Capture the cell that displays the provided text and extract its (x, y) central coordinate. 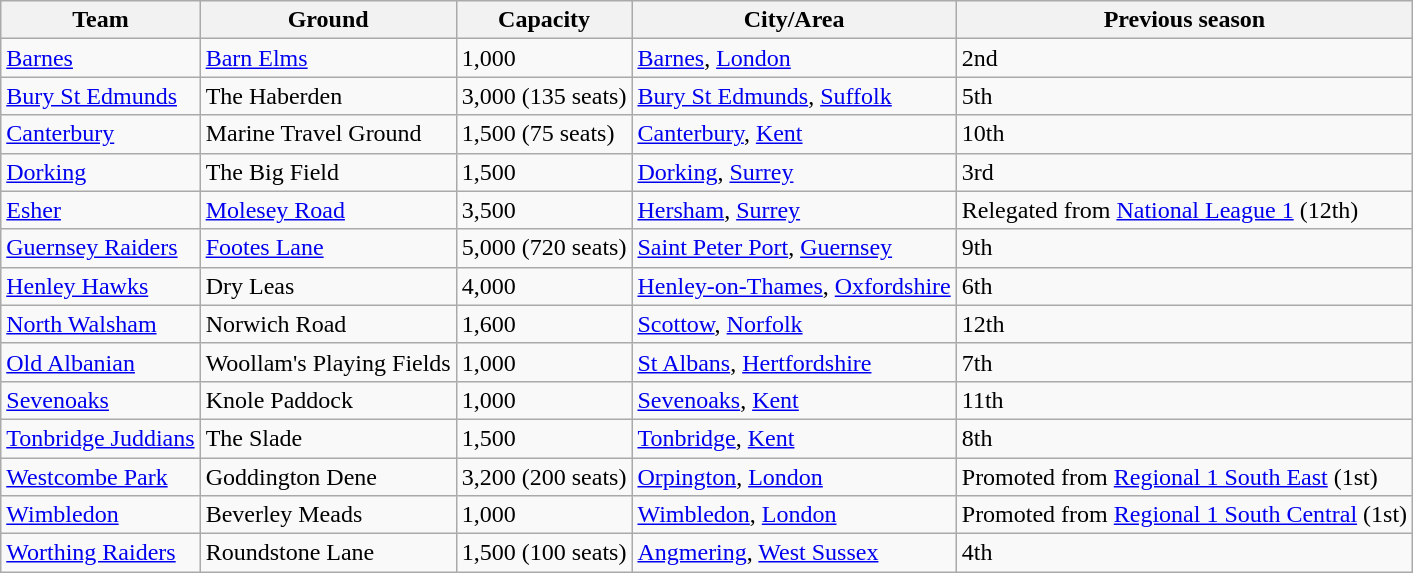
Promoted from Regional 1 South Central (1st) (1184, 515)
Ground (328, 20)
Dorking (100, 172)
Dorking, Surrey (794, 172)
Norwich Road (328, 324)
Henley-on-Thames, Oxfordshire (794, 286)
Guernsey Raiders (100, 248)
Henley Hawks (100, 286)
Old Albanian (100, 362)
The Haberden (328, 96)
9th (1184, 248)
1,600 (544, 324)
Molesey Road (328, 210)
2nd (1184, 58)
12th (1184, 324)
Angmering, West Sussex (794, 553)
3,000 (135 seats) (544, 96)
4,000 (544, 286)
7th (1184, 362)
Tonbridge, Kent (794, 438)
Barnes, London (794, 58)
Barnes (100, 58)
Hersham, Surrey (794, 210)
5,000 (720 seats) (544, 248)
The Big Field (328, 172)
Esher (100, 210)
3,200 (200 seats) (544, 477)
1,500 (75 seats) (544, 134)
Barn Elms (328, 58)
Roundstone Lane (328, 553)
Previous season (1184, 20)
5th (1184, 96)
4th (1184, 553)
Team (100, 20)
11th (1184, 400)
Canterbury (100, 134)
6th (1184, 286)
City/Area (794, 20)
Promoted from Regional 1 South East (1st) (1184, 477)
8th (1184, 438)
10th (1184, 134)
Woollam's Playing Fields (328, 362)
St Albans, Hertfordshire (794, 362)
Relegated from National League 1 (12th) (1184, 210)
Sevenoaks (100, 400)
3rd (1184, 172)
Goddington Dene (328, 477)
Marine Travel Ground (328, 134)
North Walsham (100, 324)
Footes Lane (328, 248)
Wimbledon (100, 515)
Sevenoaks, Kent (794, 400)
Westcombe Park (100, 477)
Dry Leas (328, 286)
Orpington, London (794, 477)
Scottow, Norfolk (794, 324)
Tonbridge Juddians (100, 438)
Canterbury, Kent (794, 134)
Saint Peter Port, Guernsey (794, 248)
Capacity (544, 20)
Worthing Raiders (100, 553)
The Slade (328, 438)
Bury St Edmunds (100, 96)
Beverley Meads (328, 515)
1,500 (100 seats) (544, 553)
Knole Paddock (328, 400)
Bury St Edmunds, Suffolk (794, 96)
3,500 (544, 210)
Wimbledon, London (794, 515)
